Identify which cell holds the provided text, then report its (x, y) central coordinate. 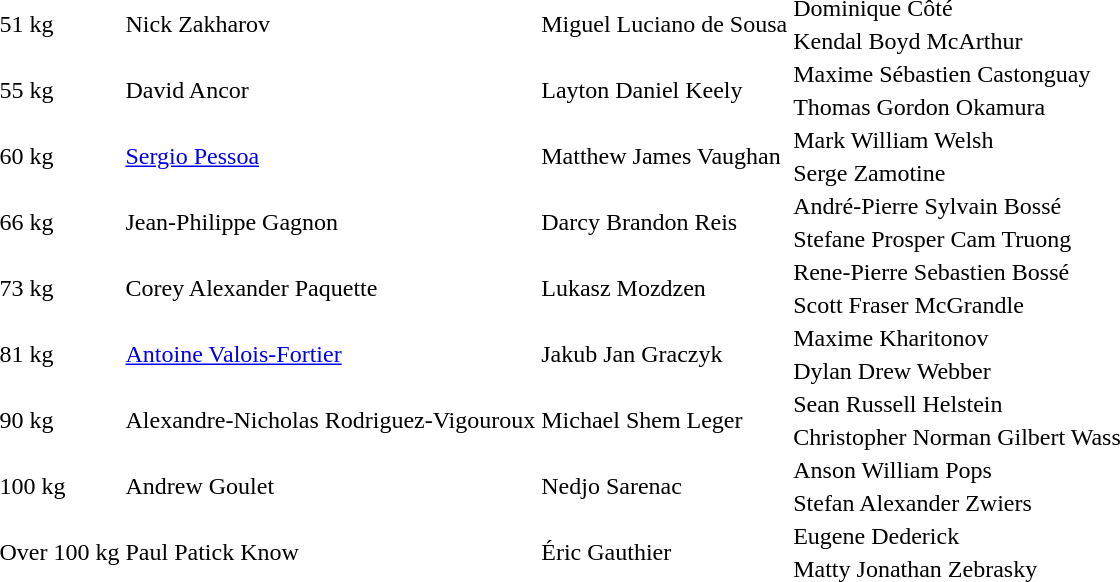
Jean-Philippe Gagnon (330, 222)
David Ancor (330, 90)
Sergio Pessoa (330, 156)
Antoine Valois-Fortier (330, 354)
Michael Shem Leger (664, 420)
Layton Daniel Keely (664, 90)
Jakub Jan Graczyk (664, 354)
Alexandre-Nicholas Rodriguez-Vigouroux (330, 420)
Matthew James Vaughan (664, 156)
Lukasz Mozdzen (664, 288)
Corey Alexander Paquette (330, 288)
Nedjo Sarenac (664, 486)
Andrew Goulet (330, 486)
Darcy Brandon Reis (664, 222)
